Identify which cell holds the provided text, then report its (X, Y) central coordinate. 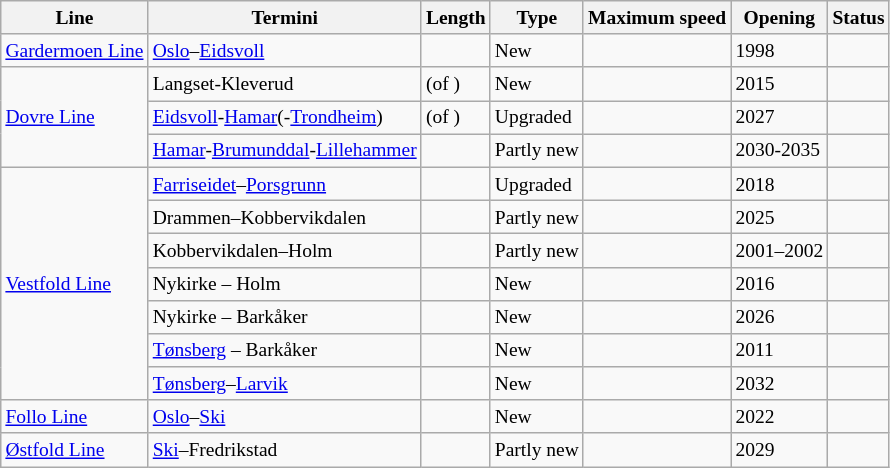
Line (74, 18)
Length (456, 18)
Drammen–Kobbervikdalen (284, 216)
2015 (780, 84)
Tønsberg – Barkåker (284, 350)
2027 (780, 118)
Termini (284, 18)
Oslo–Ski (284, 416)
Langset-Kleverud (284, 84)
Dovre Line (74, 117)
Hamar-Brumunddal-Lillehammer (284, 150)
Ski–Fredrikstad (284, 450)
Tønsberg–Larvik (284, 384)
2011 (780, 350)
Vestfold Line (74, 284)
2032 (780, 384)
2030-2035 (780, 150)
Opening (780, 18)
Follo Line (74, 416)
Gardermoen Line (74, 50)
Oslo–Eidsvoll (284, 50)
Status (858, 18)
Eidsvoll-Hamar(-Trondheim) (284, 118)
2029 (780, 450)
Maximum speed (656, 18)
2022 (780, 416)
Nykirke – Holm (284, 284)
2026 (780, 316)
Kobbervikdalen–Holm (284, 250)
2001–2002 (780, 250)
Farriseidet–Porsgrunn (284, 184)
2016 (780, 284)
2025 (780, 216)
1998 (780, 50)
Nykirke – Barkåker (284, 316)
Type (536, 18)
Østfold Line (74, 450)
2018 (780, 184)
